For the text-containing cell, return its midpoint in [x, y] coordinate format. 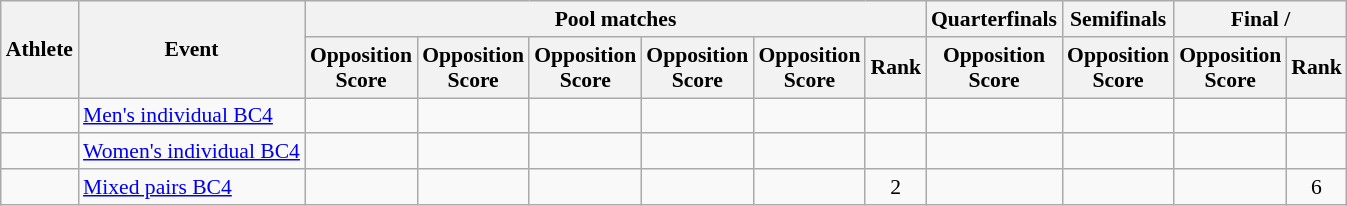
Men's individual BC4 [192, 116]
Women's individual BC4 [192, 152]
Final / [1260, 19]
Quarterfinals [994, 19]
2 [896, 187]
Pool matches [616, 19]
Semifinals [1118, 19]
Event [192, 50]
6 [1316, 187]
Mixed pairs BC4 [192, 187]
Athlete [40, 50]
